Detect which cell encompasses the target text, then output its (x, y) center coordinate. 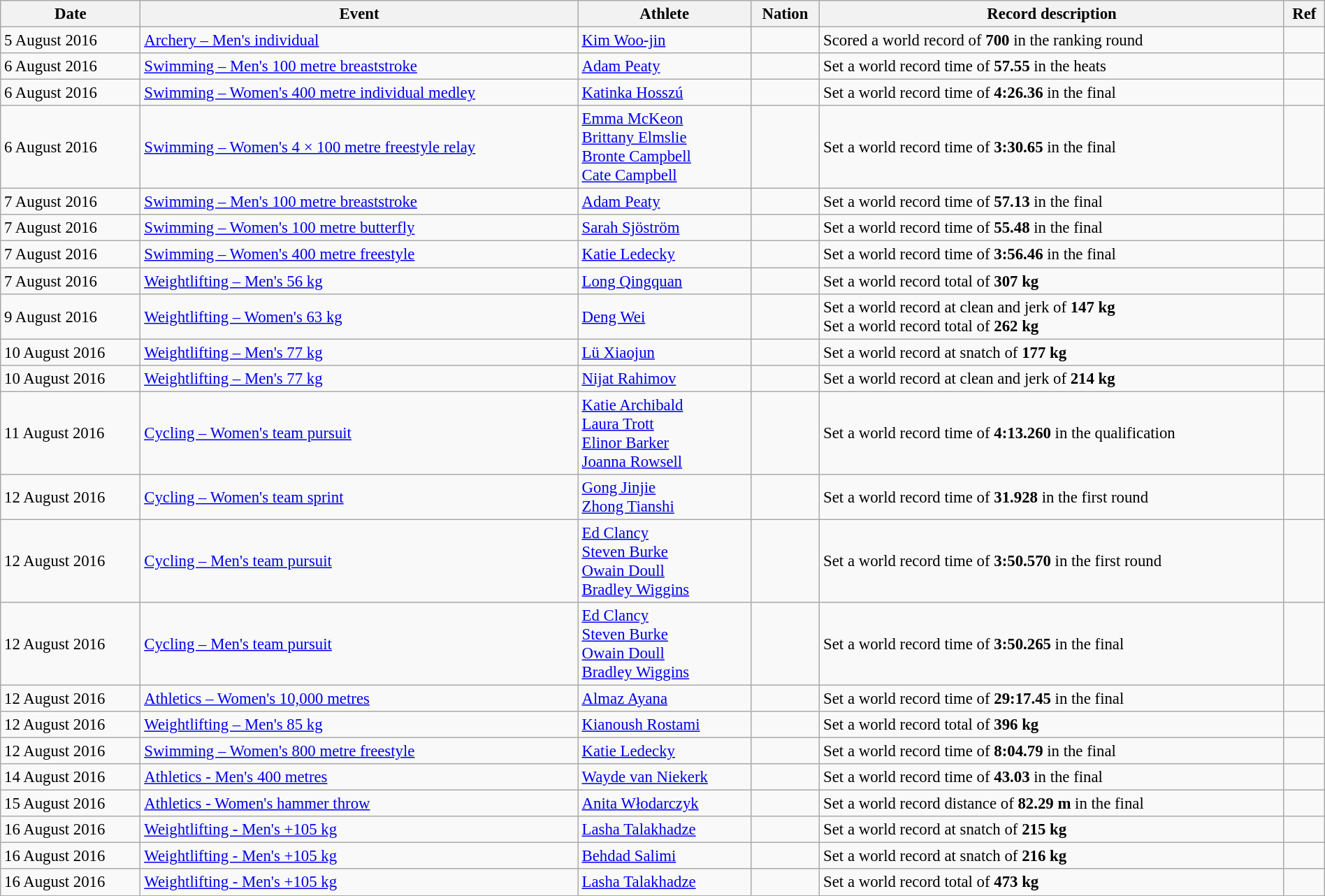
Set a world record time of 3:56.46 in the final (1052, 254)
Deng Wei (664, 316)
Set a world record time of 31.928 in the first round (1052, 498)
Wayde van Niekerk (664, 777)
Scored a world record of 700 in the ranking round (1052, 41)
Athletics – Women's 10,000 metres (359, 698)
Set a world record total of 307 kg (1052, 281)
Ref (1304, 14)
Set a world record time of 43.03 in the final (1052, 777)
Event (359, 14)
Archery – Men's individual (359, 41)
Set a world record time of 3:30.65 in the final (1052, 147)
Swimming – Women's 4 × 100 metre freestyle relay (359, 147)
14 August 2016 (71, 777)
Set a world record total of 396 kg (1052, 725)
Gong JinjieZhong Tianshi (664, 498)
Set a world record time of 8:04.79 in the final (1052, 751)
Set a world record time of 55.48 in the final (1052, 229)
Swimming – Women's 800 metre freestyle (359, 751)
Behdad Salimi (664, 856)
Set a world record at snatch of 216 kg (1052, 856)
Emma McKeonBrittany ElmslieBronte CampbellCate Campbell (664, 147)
11 August 2016 (71, 433)
Anita Włodarczyk (664, 804)
Set a world record total of 473 kg (1052, 883)
Set a world record time of 29:17.45 in the final (1052, 698)
Set a world record time of 3:50.265 in the final (1052, 644)
Weightlifting – Men's 85 kg (359, 725)
Lü Xiaojun (664, 352)
Weightlifting – Women's 63 kg (359, 316)
9 August 2016 (71, 316)
Set a world record time of 57.55 in the heats (1052, 66)
Set a world record time of 4:13.260 in the qualification (1052, 433)
Swimming – Women's 100 metre butterfly (359, 229)
Sarah Sjöström (664, 229)
Swimming – Women's 400 metre freestyle (359, 254)
Long Qingquan (664, 281)
Set a world record at clean and jerk of 214 kg (1052, 378)
15 August 2016 (71, 804)
Set a world record at snatch of 215 kg (1052, 830)
Set a world record time of 4:26.36 in the final (1052, 93)
Set a world record distance of 82.29 m in the final (1052, 804)
Nation (785, 14)
Set a world record time of 57.13 in the final (1052, 202)
Kim Woo-jin (664, 41)
Set a world record at clean and jerk of 147 kgSet a world record total of 262 kg (1052, 316)
Date (71, 14)
Cycling – Women's team pursuit (359, 433)
Nijat Rahimov (664, 378)
Swimming – Women's 400 metre individual medley (359, 93)
Set a world record at snatch of 177 kg (1052, 352)
Katie ArchibaldLaura TrottElinor BarkerJoanna Rowsell (664, 433)
Cycling – Women's team sprint (359, 498)
Kianoush Rostami (664, 725)
Almaz Ayana (664, 698)
Athletics - Men's 400 metres (359, 777)
Athlete (664, 14)
Athletics - Women's hammer throw (359, 804)
Record description (1052, 14)
Set a world record time of 3:50.570 in the first round (1052, 561)
5 August 2016 (71, 41)
Weightlifting – Men's 56 kg (359, 281)
Katinka Hosszú (664, 93)
